Provide the (X, Y) coordinate of the cell's center where the given text is located.  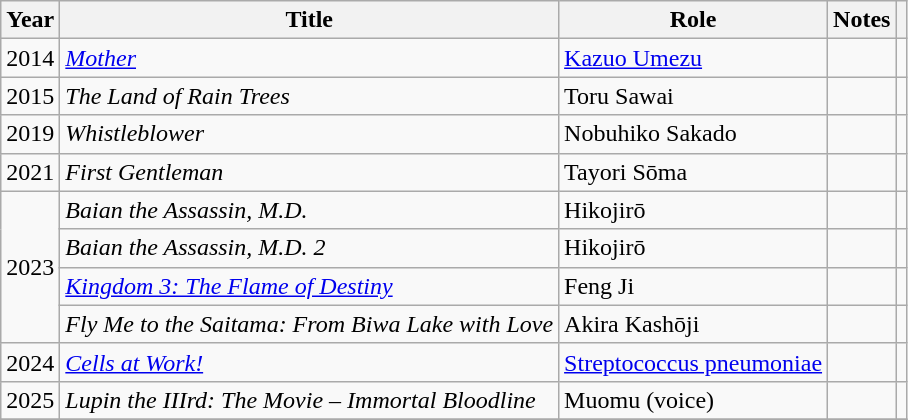
Notes (862, 20)
Title (310, 20)
Fly Me to the Saitama: From Biwa Lake with Love (310, 324)
Kingdom 3: The Flame of Destiny (310, 286)
Feng Ji (694, 286)
Cells at Work! (310, 362)
2025 (30, 400)
Whistleblower (310, 134)
Tayori Sōma (694, 172)
Mother (310, 58)
Nobuhiko Sakado (694, 134)
Baian the Assassin, M.D. (310, 210)
Streptococcus pneumoniae (694, 362)
Toru Sawai (694, 96)
The Land of Rain Trees (310, 96)
Muomu (voice) (694, 400)
2015 (30, 96)
First Gentleman (310, 172)
Akira Kashōji (694, 324)
Lupin the IIIrd: The Movie – Immortal Bloodline (310, 400)
2014 (30, 58)
2021 (30, 172)
2019 (30, 134)
Baian the Assassin, M.D. 2 (310, 248)
2024 (30, 362)
Role (694, 20)
Year (30, 20)
2023 (30, 267)
Kazuo Umezu (694, 58)
